Capture the cell that displays the provided text and extract its [x, y] central coordinate. 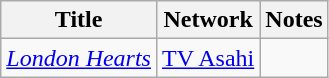
TV Asahi [208, 58]
Network [208, 20]
Notes [294, 20]
London Hearts [79, 58]
Title [79, 20]
